Return the (x, y) coordinate for the center point of the cell that contains the specified text.  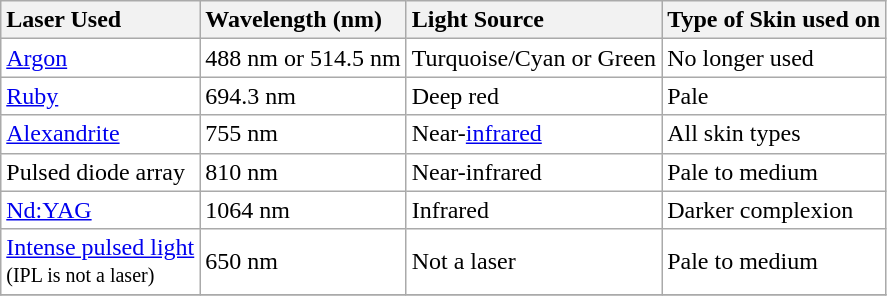
No longer used (774, 58)
Laser Used (100, 20)
Turquoise/Cyan or Green (534, 58)
Ruby (100, 96)
Infrared (534, 210)
488 nm or 514.5 nm (303, 58)
694.3 nm (303, 96)
Alexandrite (100, 134)
Type of Skin used on (774, 20)
Pale (774, 96)
810 nm (303, 172)
Light Source (534, 20)
Not a laser (534, 262)
Wavelength (nm) (303, 20)
Argon (100, 58)
Darker complexion (774, 210)
Intense pulsed light(IPL is not a laser) (100, 262)
All skin types (774, 134)
755 nm (303, 134)
Nd:YAG (100, 210)
650 nm (303, 262)
Pulsed diode array (100, 172)
Deep red (534, 96)
1064 nm (303, 210)
